Determine the (X, Y) coordinate at the center of the cell enclosing the given text.  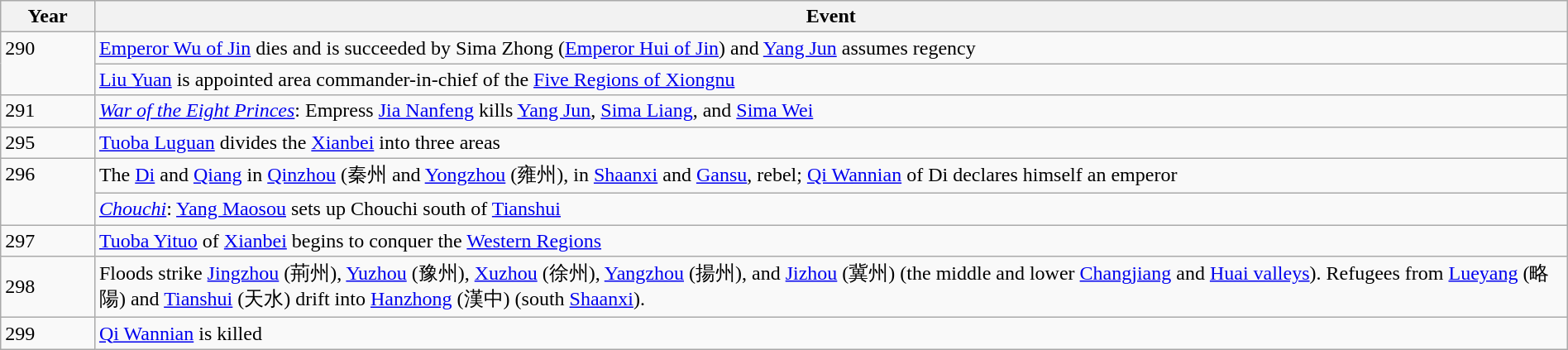
Qi Wannian is killed (830, 333)
Tuoba Yituo of Xianbei begins to conquer the Western Regions (830, 241)
290 (48, 64)
Tuoba Luguan divides the Xianbei into three areas (830, 142)
Chouchi: Yang Maosou sets up Chouchi south of Tianshui (830, 209)
298 (48, 287)
Emperor Wu of Jin dies and is succeeded by Sima Zhong (Emperor Hui of Jin) and Yang Jun assumes regency (830, 48)
War of the Eight Princes: Empress Jia Nanfeng kills Yang Jun, Sima Liang, and Sima Wei (830, 111)
296 (48, 192)
291 (48, 111)
Year (48, 17)
297 (48, 241)
The Di and Qiang in Qinzhou (秦州 and Yongzhou (雍州), in Shaanxi and Gansu, rebel; Qi Wannian of Di declares himself an emperor (830, 175)
295 (48, 142)
Liu Yuan is appointed area commander-in-chief of the Five Regions of Xiongnu (830, 79)
299 (48, 333)
Event (830, 17)
